Detect which cell encompasses the target text, then output its [x, y] center coordinate. 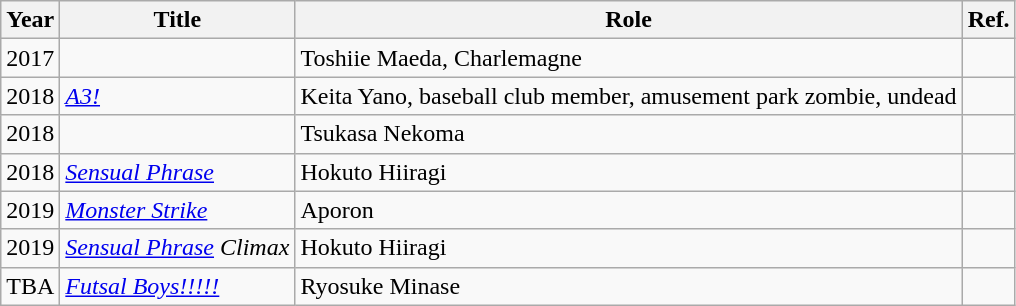
TBA [30, 286]
A3! [178, 96]
Ryosuke Minase [628, 286]
Sensual Phrase Climax [178, 248]
2017 [30, 58]
Year [30, 20]
Monster Strike [178, 210]
Tsukasa Nekoma [628, 134]
Keita Yano, baseball club member, amusement park zombie, undead [628, 96]
Aporon [628, 210]
Ref. [988, 20]
Role [628, 20]
Futsal Boys!!!!! [178, 286]
Toshiie Maeda, Charlemagne [628, 58]
Title [178, 20]
Sensual Phrase [178, 172]
